Pinpoint the cell where the given text exists, returning its [x, y] midpoint coordinate. 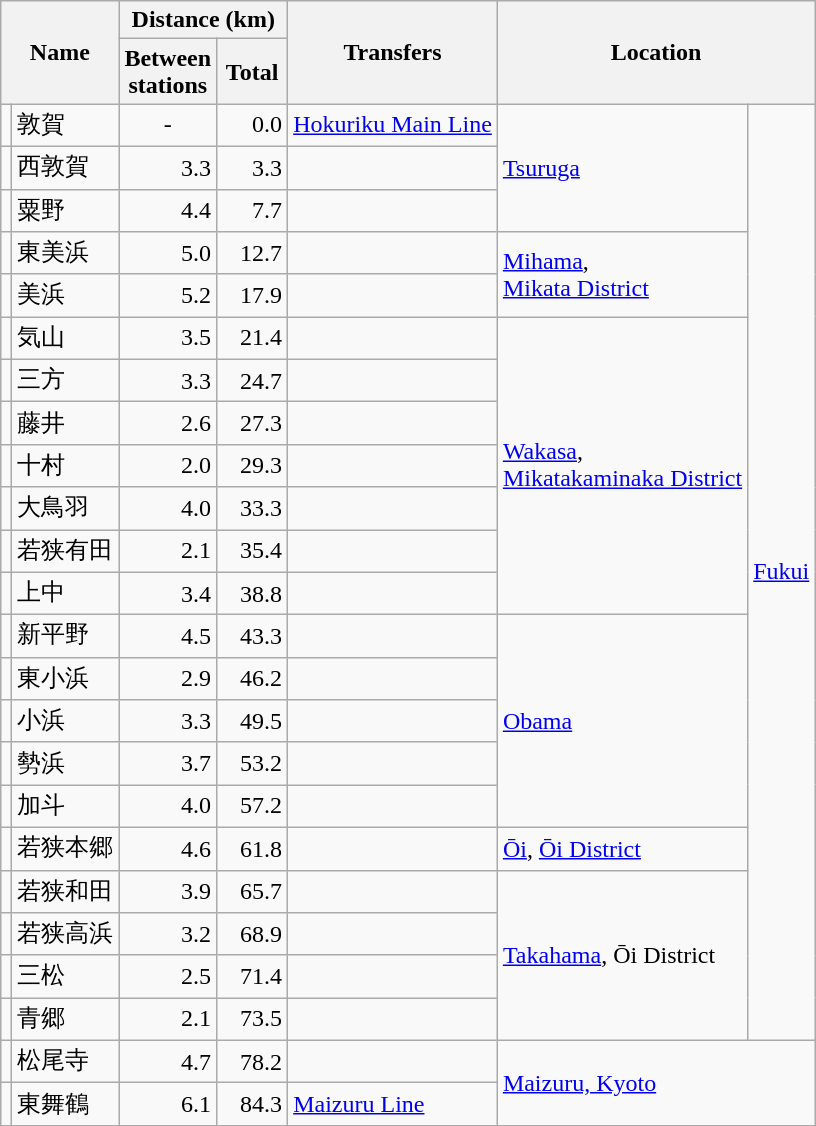
21.4 [252, 338]
Location [656, 52]
上中 [66, 594]
加斗 [66, 806]
松尾寺 [66, 1062]
三方 [66, 380]
17.9 [252, 296]
46.2 [252, 678]
若狭本郷 [66, 848]
2.5 [168, 976]
Hokuriku Main Line [393, 126]
4.7 [168, 1062]
Tsuruga [622, 168]
73.5 [252, 1020]
53.2 [252, 764]
12.7 [252, 254]
小浜 [66, 722]
Name [60, 52]
57.2 [252, 806]
東小浜 [66, 678]
Distance (km) [204, 20]
気山 [66, 338]
3.7 [168, 764]
2.6 [168, 424]
0.0 [252, 126]
Takahama, Ōi District [622, 955]
3.2 [168, 934]
Mihama,Mikata District [622, 274]
新平野 [66, 636]
4.5 [168, 636]
27.3 [252, 424]
6.1 [168, 1104]
2.9 [168, 678]
84.3 [252, 1104]
2.0 [168, 466]
78.2 [252, 1062]
Ōi, Ōi District [622, 848]
Total [252, 72]
29.3 [252, 466]
7.7 [252, 210]
43.3 [252, 636]
Betweenstations [168, 72]
美浜 [66, 296]
49.5 [252, 722]
Maizuru, Kyoto [656, 1082]
68.9 [252, 934]
若狭和田 [66, 892]
61.8 [252, 848]
5.2 [168, 296]
勢浜 [66, 764]
- [168, 126]
若狭高浜 [66, 934]
粟野 [66, 210]
5.0 [168, 254]
Fukui [782, 572]
青郷 [66, 1020]
3.9 [168, 892]
藤井 [66, 424]
敦賀 [66, 126]
東美浜 [66, 254]
71.4 [252, 976]
若狭有田 [66, 552]
十村 [66, 466]
西敦賀 [66, 168]
38.8 [252, 594]
Transfers [393, 52]
4.6 [168, 848]
65.7 [252, 892]
Wakasa, Mikatakaminaka District [622, 466]
3.4 [168, 594]
3.5 [168, 338]
東舞鶴 [66, 1104]
24.7 [252, 380]
大鳥羽 [66, 508]
33.3 [252, 508]
Obama [622, 722]
4.4 [168, 210]
35.4 [252, 552]
Maizuru Line [393, 1104]
三松 [66, 976]
